Capture the cell that displays the provided text and extract its (X, Y) central coordinate. 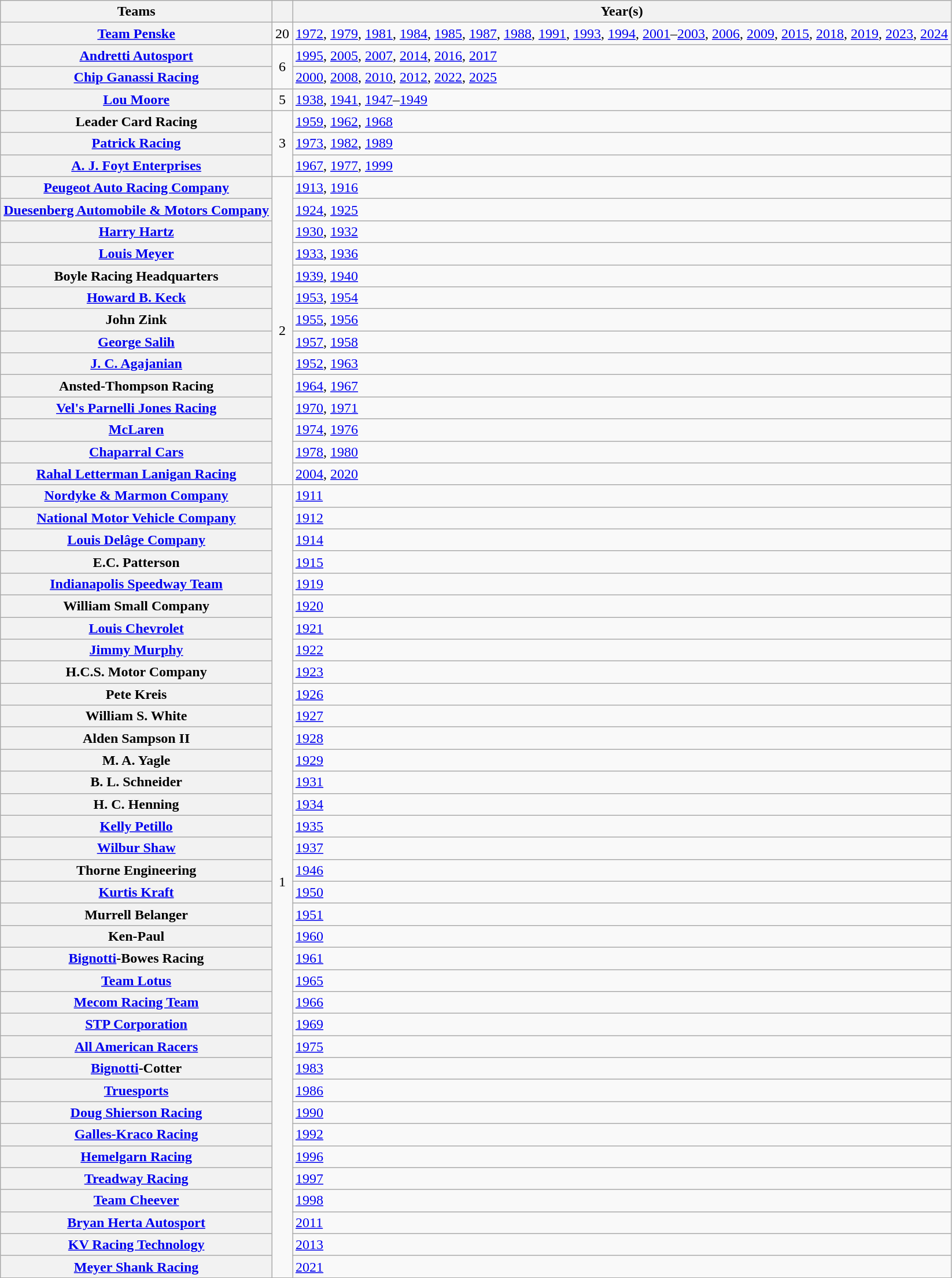
1935 (622, 826)
Louis Delâge Company (136, 540)
1995, 2005, 2007, 2014, 2016, 2017 (622, 56)
1952, 1963 (622, 364)
Team Penske (136, 34)
1959, 1962, 1968 (622, 121)
National Motor Vehicle Company (136, 518)
1974, 1976 (622, 430)
McLaren (136, 430)
1927 (622, 716)
Rahal Letterman Lanigan Racing (136, 474)
Treadway Racing (136, 1178)
1929 (622, 760)
Patrick Racing (136, 143)
Team Cheever (136, 1200)
Vel's Parnelli Jones Racing (136, 408)
Duesenberg Automobile & Motors Company (136, 209)
Leader Card Racing (136, 121)
1923 (622, 672)
Ken-Paul (136, 936)
Indianapolis Speedway Team (136, 584)
1972, 1979, 1981, 1984, 1985, 1987, 1988, 1991, 1993, 1994, 2001–2003, 2006, 2009, 2015, 2018, 2019, 2023, 2024 (622, 34)
3 (282, 143)
1955, 1956 (622, 320)
1957, 1958 (622, 342)
1996 (622, 1157)
Mecom Racing Team (136, 1003)
1965 (622, 981)
1911 (622, 496)
Jimmy Murphy (136, 650)
Bignotti-Cotter (136, 1069)
1939, 1940 (622, 276)
1983 (622, 1069)
Andretti Autosport (136, 56)
Meyer Shank Racing (136, 1266)
2 (282, 331)
20 (282, 34)
Bignotti-Bowes Racing (136, 958)
Doug Shierson Racing (136, 1113)
1990 (622, 1113)
1938, 1941, 1947–1949 (622, 100)
1973, 1982, 1989 (622, 143)
Alden Sampson II (136, 738)
M. A. Yagle (136, 760)
J. C. Agajanian (136, 364)
2011 (622, 1222)
1914 (622, 540)
George Salih (136, 342)
1950 (622, 892)
KV Racing Technology (136, 1244)
1986 (622, 1091)
1 (282, 881)
1921 (622, 628)
Pete Kreis (136, 694)
1930, 1932 (622, 231)
Thorne Engineering (136, 870)
1978, 1980 (622, 452)
Chaparral Cars (136, 452)
H. C. Henning (136, 804)
Kurtis Kraft (136, 892)
2004, 2020 (622, 474)
1912 (622, 518)
2021 (622, 1266)
Louis Meyer (136, 253)
1966 (622, 1003)
Year(s) (622, 12)
1933, 1936 (622, 253)
1951 (622, 914)
Harry Hartz (136, 231)
1937 (622, 848)
Galles-Kraco Racing (136, 1135)
Teams (136, 12)
1946 (622, 870)
1926 (622, 694)
Boyle Racing Headquarters (136, 276)
2000, 2008, 2010, 2012, 2022, 2025 (622, 78)
E.C. Patterson (136, 562)
1997 (622, 1178)
STP Corporation (136, 1025)
Hemelgarn Racing (136, 1157)
1961 (622, 958)
Ansted-Thompson Racing (136, 386)
5 (282, 100)
Lou Moore (136, 100)
Murrell Belanger (136, 914)
1934 (622, 804)
Bryan Herta Autosport (136, 1222)
Chip Ganassi Racing (136, 78)
1967, 1977, 1999 (622, 165)
6 (282, 67)
Howard B. Keck (136, 298)
1992 (622, 1135)
1922 (622, 650)
Louis Chevrolet (136, 628)
All American Racers (136, 1047)
1915 (622, 562)
1953, 1954 (622, 298)
Truesports (136, 1091)
1998 (622, 1200)
B. L. Schneider (136, 782)
William S. White (136, 716)
Team Lotus (136, 981)
H.C.S. Motor Company (136, 672)
1920 (622, 606)
1960 (622, 936)
Peugeot Auto Racing Company (136, 187)
Wilbur Shaw (136, 848)
Kelly Petillo (136, 826)
1975 (622, 1047)
1928 (622, 738)
1919 (622, 584)
John Zink (136, 320)
1964, 1967 (622, 386)
Nordyke & Marmon Company (136, 496)
1924, 1925 (622, 209)
2013 (622, 1244)
1913, 1916 (622, 187)
1931 (622, 782)
William Small Company (136, 606)
1969 (622, 1025)
A. J. Foyt Enterprises (136, 165)
1970, 1971 (622, 408)
